Find where the given text appears and provide that cell's center as (X, Y) coordinate. 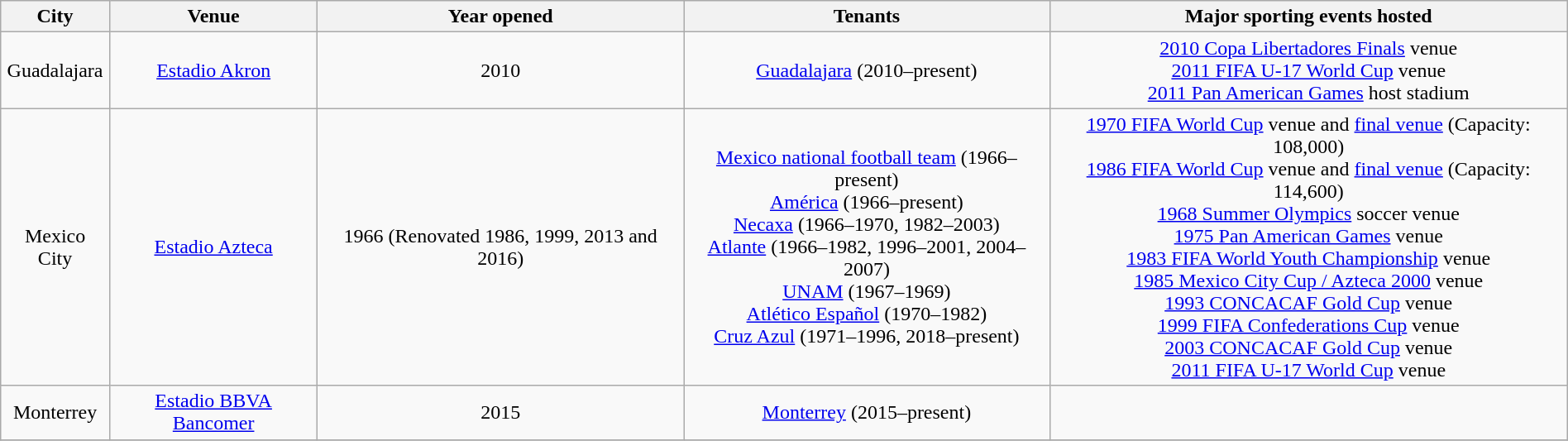
Tenants (867, 17)
1966 (Renovated 1986, 1999, 2013 and 2016) (501, 247)
City (55, 17)
Monterrey (55, 412)
Estadio BBVA Bancomer (213, 412)
Major sporting events hosted (1308, 17)
Monterrey (2015–present) (867, 412)
2010 Copa Libertadores Finals venue2011 FIFA U-17 World Cup venue2011 Pan American Games host stadium (1308, 70)
Guadalajara (2010–present) (867, 70)
2010 (501, 70)
Mexico City (55, 247)
Estadio Akron (213, 70)
Guadalajara (55, 70)
Venue (213, 17)
Year opened (501, 17)
2015 (501, 412)
Estadio Azteca (213, 247)
